Detect which cell encompasses the target text, then output its [x, y] center coordinate. 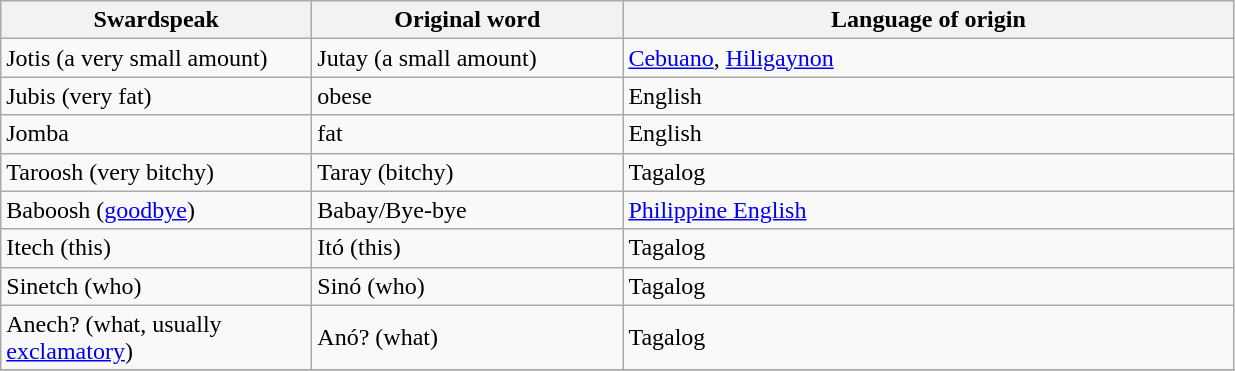
Jutay (a small amount) [468, 58]
Philippine English [928, 210]
Jotis (a very small amount) [156, 58]
fat [468, 134]
Original word [468, 20]
Sinetch (who) [156, 286]
Cebuano, Hiligaynon [928, 58]
obese [468, 96]
Swardspeak [156, 20]
Anech? (what, usually exclamatory) [156, 338]
Itó (this) [468, 248]
Anó? (what) [468, 338]
Jubis (very fat) [156, 96]
Jomba [156, 134]
Taray (bitchy) [468, 172]
Baboosh (goodbye) [156, 210]
Sinó (who) [468, 286]
Babay/Bye-bye [468, 210]
Taroosh (very bitchy) [156, 172]
Language of origin [928, 20]
Itech (this) [156, 248]
